Find where the given text appears and provide that cell's center as (X, Y) coordinate. 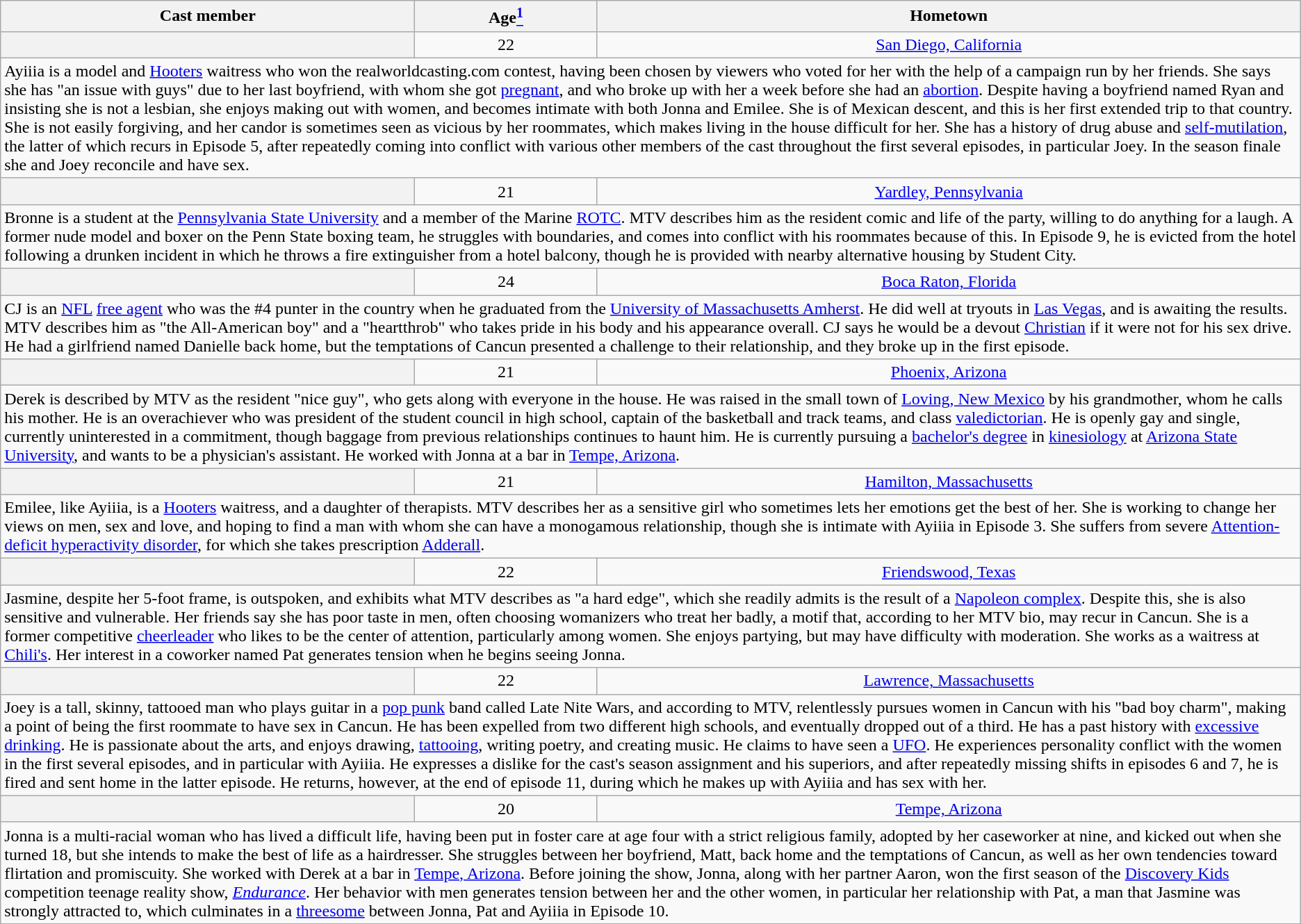
Hamilton, Massachusetts (949, 481)
Hometown (949, 17)
Tempe, Arizona (949, 809)
20 (506, 809)
Cast member (208, 17)
Phoenix, Arizona (949, 372)
Boca Raton, Florida (949, 282)
Lawrence, Massachusetts (949, 681)
Yardley, Pennsylvania (949, 191)
San Diego, California (949, 44)
Age1 (506, 17)
24 (506, 282)
Friendswood, Texas (949, 572)
